Return the (X, Y) coordinate for the center point of the cell that contains the specified text.  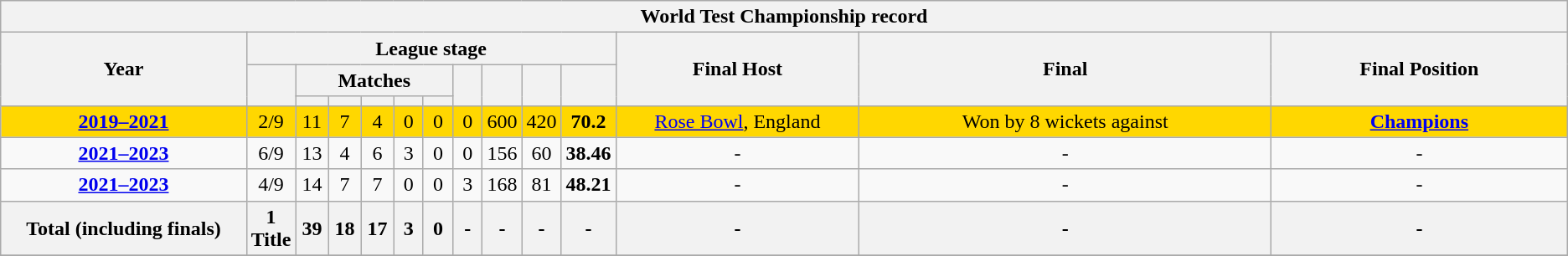
Year (124, 69)
World Test Championship record (784, 17)
600 (503, 121)
Final Position (1420, 69)
Final Host (737, 69)
60 (541, 153)
1 Title (271, 228)
14 (312, 185)
168 (503, 185)
156 (503, 153)
6/9 (271, 153)
6 (377, 153)
Champions (1420, 121)
2/9 (271, 121)
4/9 (271, 185)
420 (541, 121)
70.2 (588, 121)
Matches (374, 80)
2019–2021 (124, 121)
Rose Bowl, England (737, 121)
48.21 (588, 185)
81 (541, 185)
11 (312, 121)
38.46 (588, 153)
Won by 8 wickets against (1065, 121)
Final (1065, 69)
League stage (431, 49)
17 (377, 228)
18 (345, 228)
Total (including finals) (124, 228)
39 (312, 228)
13 (312, 153)
